Provide the [x, y] coordinate of the cell's center where the given text is located.  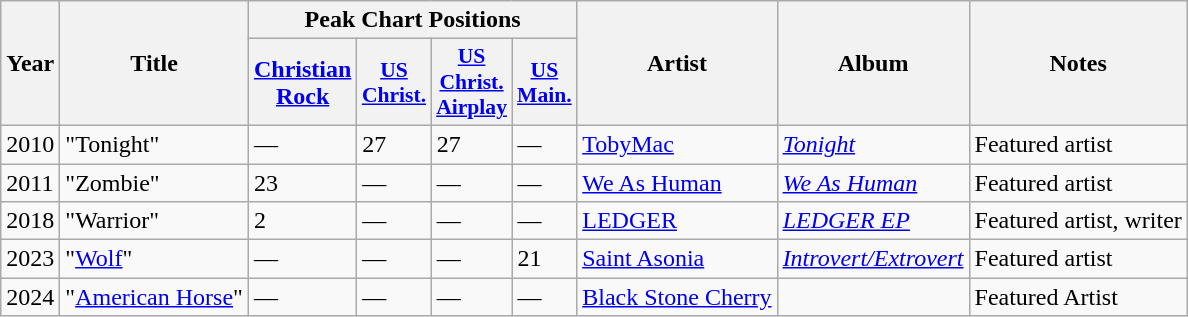
US Christ. [394, 82]
Artist [677, 64]
2024 [30, 297]
TobyMac [677, 144]
"Zombie" [154, 183]
Year [30, 64]
Introvert/Extrovert [873, 259]
USMain. [544, 82]
"Wolf" [154, 259]
"American Horse" [154, 297]
2018 [30, 221]
Tonight [873, 144]
LEDGER [677, 221]
23 [302, 183]
LEDGER EP [873, 221]
Title [154, 64]
"Warrior" [154, 221]
Notes [1078, 64]
Peak Chart Positions [412, 20]
2011 [30, 183]
US Christ. Airplay [472, 82]
21 [544, 259]
Featured Artist [1078, 297]
Featured artist, writer [1078, 221]
2010 [30, 144]
Album [873, 64]
2 [302, 221]
Black Stone Cherry [677, 297]
Saint Asonia [677, 259]
ChristianRock [302, 82]
2023 [30, 259]
"Tonight" [154, 144]
